Provide the [X, Y] coordinate of the cell's center where the given text is located.  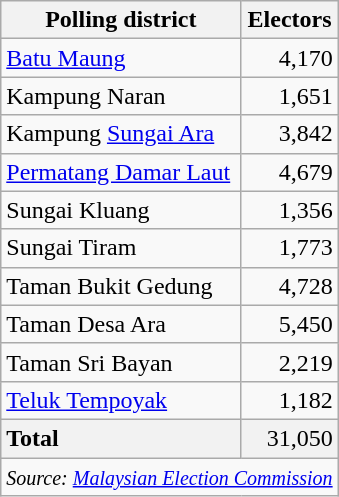
Kampung Sungai Ara [121, 134]
Taman Desa Ara [121, 324]
1,356 [290, 210]
4,170 [290, 58]
Source: Malaysian Election Commission [170, 477]
Permatang Damar Laut [121, 172]
Batu Maung [121, 58]
Kampung Naran [121, 96]
1,773 [290, 248]
Sungai Kluang [121, 210]
1,182 [290, 400]
Teluk Tempoyak [121, 400]
Taman Sri Bayan [121, 362]
Taman Bukit Gedung [121, 286]
5,450 [290, 324]
4,679 [290, 172]
Sungai Tiram [121, 248]
Polling district [121, 20]
Total [121, 438]
2,219 [290, 362]
1,651 [290, 96]
31,050 [290, 438]
Electors [290, 20]
3,842 [290, 134]
4,728 [290, 286]
